Extract the (X, Y) coordinate from the center of the cell holding the provided text.  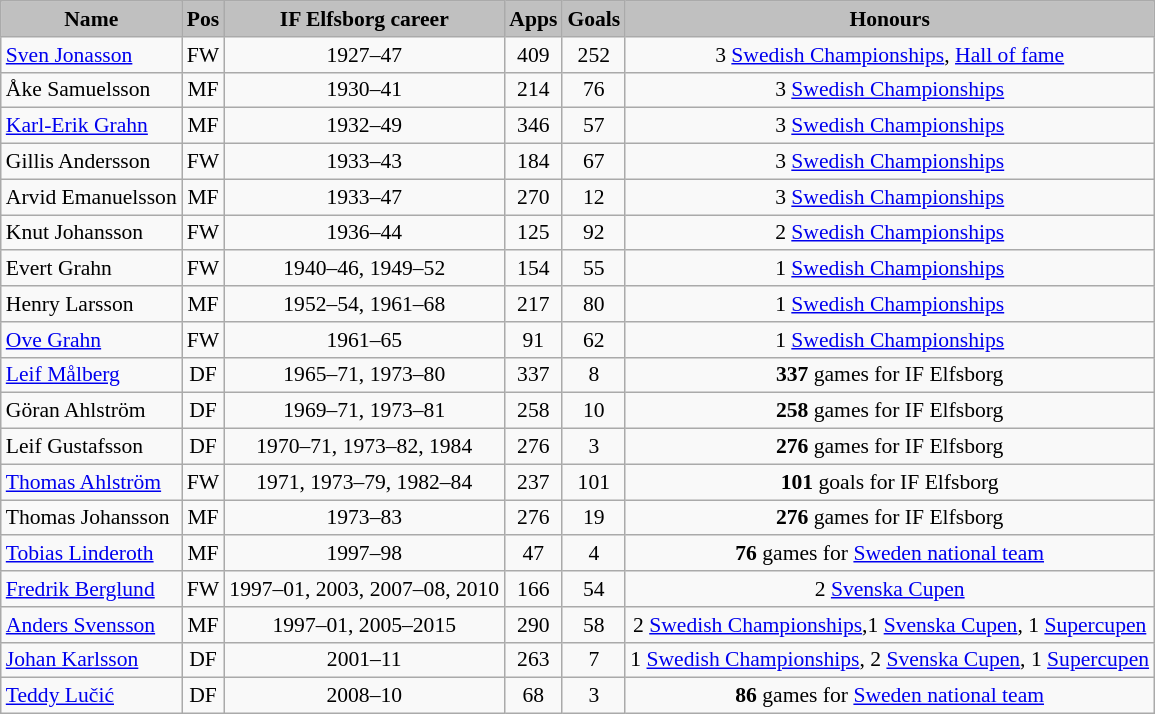
10 (594, 411)
Evert Grahn (92, 269)
Apps (533, 19)
4 (594, 554)
214 (533, 90)
1933–43 (364, 162)
1969–71, 1973–81 (364, 411)
252 (594, 55)
125 (533, 233)
68 (533, 696)
76 (594, 90)
346 (533, 126)
Pos (204, 19)
237 (533, 482)
258 (533, 411)
337 games for IF Elfsborg (890, 375)
47 (533, 554)
Name (92, 19)
55 (594, 269)
409 (533, 55)
Gillis Andersson (92, 162)
IF Elfsborg career (364, 19)
1927–47 (364, 55)
12 (594, 197)
1997–98 (364, 554)
1973–83 (364, 518)
67 (594, 162)
86 games for Sweden national team (890, 696)
Göran Ahlström (92, 411)
Knut Johansson (92, 233)
76 games for Sweden national team (890, 554)
1936–44 (364, 233)
337 (533, 375)
2008–10 (364, 696)
184 (533, 162)
Arvid Emanuelsson (92, 197)
Henry Larsson (92, 304)
1961–65 (364, 340)
1940–46, 1949–52 (364, 269)
1997–01, 2005–2015 (364, 625)
Thomas Ahlström (92, 482)
1 Swedish Championships, 2 Svenska Cupen, 1 Supercupen (890, 660)
2 Svenska Cupen (890, 589)
Goals (594, 19)
Leif Gustafsson (92, 447)
1997–01, 2003, 2007–08, 2010 (364, 589)
Tobias Linderoth (92, 554)
101 goals for IF Elfsborg (890, 482)
Fredrik Berglund (92, 589)
92 (594, 233)
1970–71, 1973–82, 1984 (364, 447)
80 (594, 304)
Honours (890, 19)
166 (533, 589)
Sven Jonasson (92, 55)
91 (533, 340)
1932–49 (364, 126)
8 (594, 375)
58 (594, 625)
Karl-Erik Grahn (92, 126)
62 (594, 340)
Ove Grahn (92, 340)
19 (594, 518)
154 (533, 269)
263 (533, 660)
101 (594, 482)
7 (594, 660)
57 (594, 126)
54 (594, 589)
3 Swedish Championships, Hall of fame (890, 55)
217 (533, 304)
Leif Målberg (92, 375)
1930–41 (364, 90)
Johan Karlsson (92, 660)
2001–11 (364, 660)
2 Swedish Championships (890, 233)
Åke Samuelsson (92, 90)
1971, 1973–79, 1982–84 (364, 482)
Thomas Johansson (92, 518)
290 (533, 625)
1952–54, 1961–68 (364, 304)
270 (533, 197)
2 Swedish Championships,1 Svenska Cupen, 1 Supercupen (890, 625)
1965–71, 1973–80 (364, 375)
Anders Svensson (92, 625)
1933–47 (364, 197)
Teddy Lučić (92, 696)
258 games for IF Elfsborg (890, 411)
